Scan for the cell matching the given text and deliver its (x, y) coordinate at center. 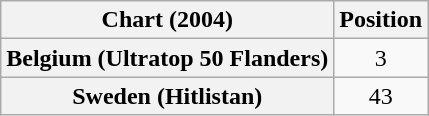
Sweden (Hitlistan) (168, 96)
Belgium (Ultratop 50 Flanders) (168, 58)
Position (381, 20)
Chart (2004) (168, 20)
43 (381, 96)
3 (381, 58)
